Capture the cell that displays the provided text and extract its (x, y) central coordinate. 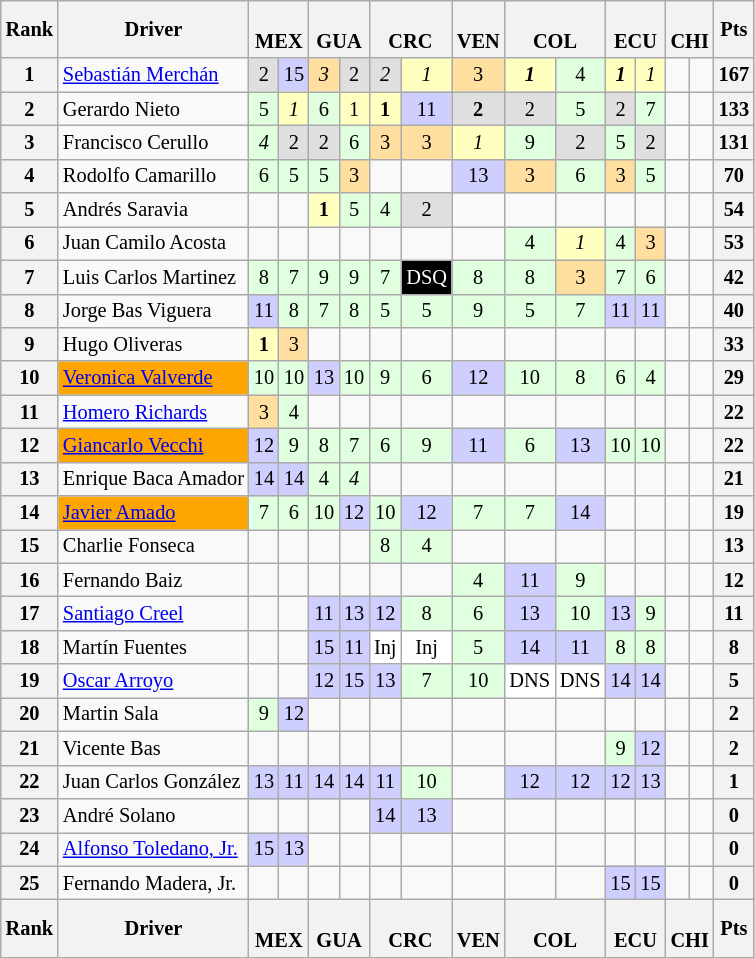
Hugo Oliveras (154, 344)
Giancarlo Vecchi (154, 445)
167 (734, 75)
Martín Fuentes (154, 647)
Juan Carlos González (154, 782)
Francisco Cerullo (154, 142)
Sebastián Merchán (154, 75)
Santiago Creel (154, 613)
33 (734, 344)
Luis Carlos Martinez (154, 277)
André Solano (154, 815)
23 (30, 815)
Gerardo Nieto (154, 109)
Javier Amado (154, 513)
Juan Camilo Acosta (154, 243)
17 (30, 613)
Alfonso Toledano, Jr. (154, 849)
Rodolfo Camarillo (154, 176)
40 (734, 311)
25 (30, 883)
20 (30, 714)
16 (30, 580)
Fernando Madera, Jr. (154, 883)
Andrés Saravia (154, 210)
131 (734, 142)
29 (734, 378)
Charlie Fonseca (154, 546)
Jorge Bas Viguera (154, 311)
Homero Richards (154, 412)
53 (734, 243)
Veronica Valverde (154, 378)
Oscar Arroyo (154, 681)
70 (734, 176)
Fernando Baiz (154, 580)
54 (734, 210)
Martin Sala (154, 714)
Vicente Bas (154, 748)
24 (30, 849)
18 (30, 647)
Enrique Baca Amador (154, 479)
133 (734, 109)
42 (734, 277)
DSQ (426, 277)
